Return [x, y] of the center of cell containing provided text 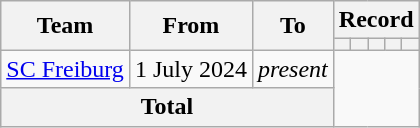
present [292, 69]
From [190, 26]
1 July 2024 [190, 69]
Record [376, 20]
To [292, 26]
Team [66, 26]
SC Freiburg [66, 69]
Total [168, 107]
